Scan for the cell matching the given text and deliver its (x, y) coordinate at center. 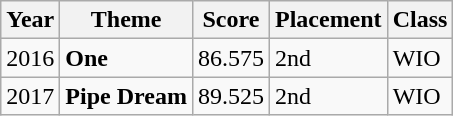
Year (30, 20)
2017 (30, 96)
Placement (328, 20)
One (126, 58)
Score (230, 20)
Theme (126, 20)
Pipe Dream (126, 96)
86.575 (230, 58)
89.525 (230, 96)
Class (420, 20)
2016 (30, 58)
